From the cell containing the given text, extract its center point as [x, y] coordinate. 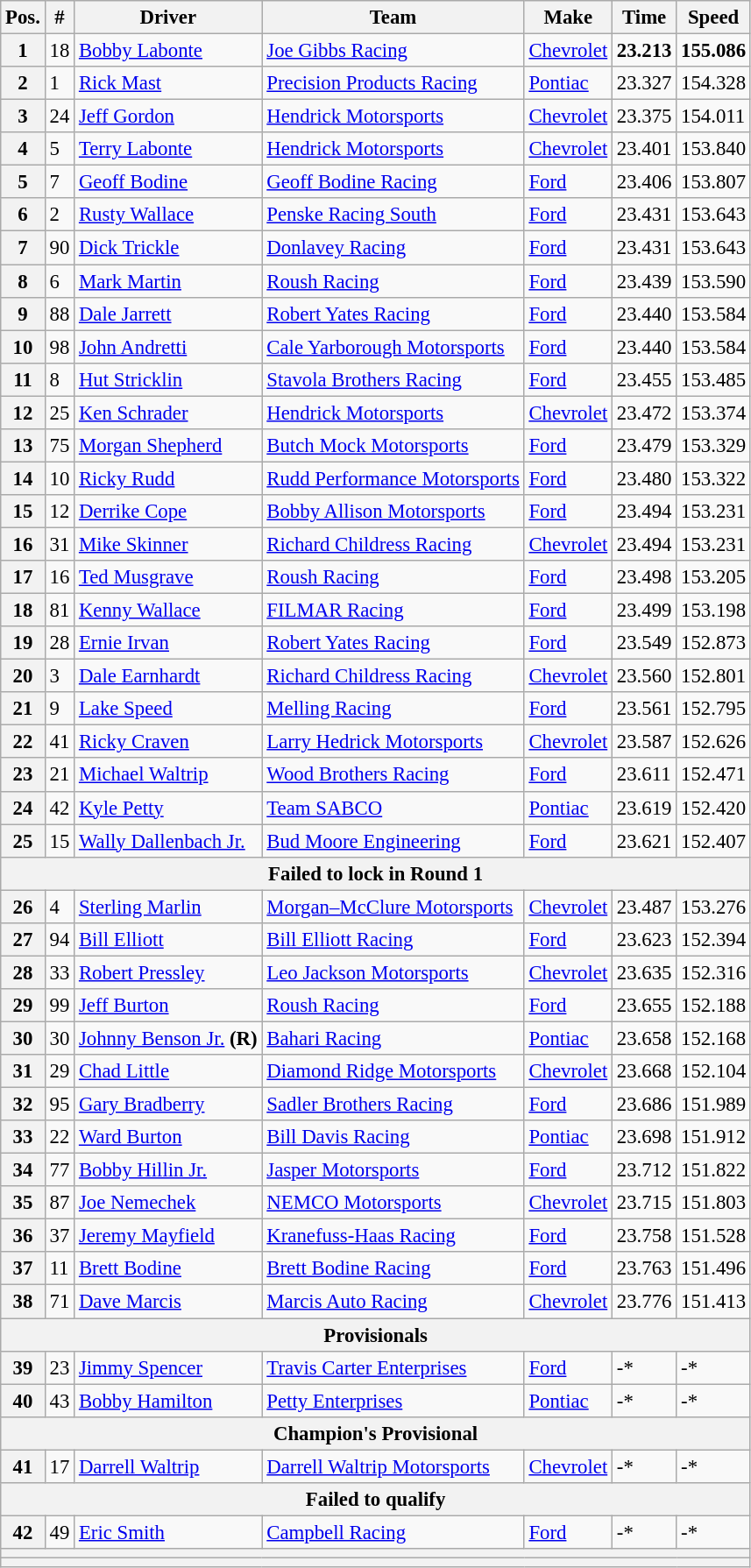
Butch Mock Motorsports [393, 446]
36 [23, 1236]
Bill Elliott [168, 940]
Travis Carter Enterprises [393, 1367]
152.104 [713, 1071]
151.528 [713, 1236]
Make [568, 18]
Geoff Bodine [168, 182]
Bill Elliott Racing [393, 940]
FILMAR Racing [393, 611]
Kyle Petty [168, 808]
23.698 [645, 1137]
Dick Trickle [168, 248]
23.621 [645, 841]
153.590 [713, 281]
Champion's Provisional [376, 1433]
Stavola Brothers Racing [393, 379]
Sterling Marlin [168, 907]
90 [60, 248]
23.758 [645, 1236]
154.011 [713, 117]
23.668 [645, 1071]
Speed [713, 18]
Melling Racing [393, 709]
23.472 [645, 413]
Driver [168, 18]
Jimmy Spencer [168, 1367]
153.807 [713, 182]
152.188 [713, 1006]
23.587 [645, 742]
Penske Racing South [393, 215]
Brett Bodine Racing [393, 1269]
Jeff Gordon [168, 117]
40 [23, 1401]
151.413 [713, 1302]
Geoff Bodine Racing [393, 182]
Joe Nemechek [168, 1203]
Derrike Cope [168, 512]
32 [23, 1105]
49 [60, 1532]
Rusty Wallace [168, 215]
Pos. [23, 18]
Bahari Racing [393, 1038]
Donlavey Racing [393, 248]
Jeremy Mayfield [168, 1236]
Larry Hedrick Motorsports [393, 742]
23.406 [645, 182]
Bobby Hillin Jr. [168, 1170]
23.686 [645, 1105]
19 [23, 643]
153.329 [713, 446]
87 [60, 1203]
Ricky Craven [168, 742]
Dale Earnhardt [168, 676]
23.327 [645, 83]
152.420 [713, 808]
23.763 [645, 1269]
95 [60, 1105]
151.989 [713, 1105]
23.635 [645, 972]
153.205 [713, 577]
151.912 [713, 1137]
23.611 [645, 775]
23.549 [645, 643]
23.487 [645, 907]
Darrell Waltrip [168, 1466]
38 [23, 1302]
Hut Stricklin [168, 379]
23.401 [645, 149]
152.394 [713, 940]
71 [60, 1302]
Ward Burton [168, 1137]
Eric Smith [168, 1532]
94 [60, 940]
John Andretti [168, 347]
Mike Skinner [168, 544]
Michael Waltrip [168, 775]
88 [60, 314]
Bill Davis Racing [393, 1137]
23.561 [645, 709]
152.316 [713, 972]
Morgan–McClure Motorsports [393, 907]
26 [23, 907]
Dale Jarrett [168, 314]
151.496 [713, 1269]
Terry Labonte [168, 149]
154.328 [713, 83]
Wally Dallenbach Jr. [168, 841]
Dave Marcis [168, 1302]
Team [393, 18]
Ricky Rudd [168, 478]
23.480 [645, 478]
Bobby Labonte [168, 51]
Bud Moore Engineering [393, 841]
35 [23, 1203]
151.822 [713, 1170]
Bobby Allison Motorsports [393, 512]
153.276 [713, 907]
Failed to lock in Round 1 [376, 873]
Marcis Auto Racing [393, 1302]
Gary Bradberry [168, 1105]
Joe Gibbs Racing [393, 51]
23.776 [645, 1302]
Team SABCO [393, 808]
153.485 [713, 379]
23.498 [645, 577]
153.322 [713, 478]
23.712 [645, 1170]
27 [23, 940]
152.407 [713, 841]
# [60, 18]
Failed to qualify [376, 1500]
152.801 [713, 676]
Provisionals [376, 1335]
Precision Products Racing [393, 83]
Bobby Hamilton [168, 1401]
43 [60, 1401]
Mark Martin [168, 281]
Sadler Brothers Racing [393, 1105]
23.560 [645, 676]
155.086 [713, 51]
23.439 [645, 281]
81 [60, 611]
Johnny Benson Jr. (R) [168, 1038]
Leo Jackson Motorsports [393, 972]
14 [23, 478]
152.873 [713, 643]
Chad Little [168, 1071]
Kenny Wallace [168, 611]
Campbell Racing [393, 1532]
Jasper Motorsports [393, 1170]
Rudd Performance Motorsports [393, 478]
152.795 [713, 709]
34 [23, 1170]
Ken Schrader [168, 413]
23.623 [645, 940]
153.198 [713, 611]
Rick Mast [168, 83]
23.619 [645, 808]
Ernie Irvan [168, 643]
23.213 [645, 51]
152.471 [713, 775]
99 [60, 1006]
Ted Musgrave [168, 577]
Darrell Waltrip Motorsports [393, 1466]
39 [23, 1367]
NEMCO Motorsports [393, 1203]
Morgan Shepherd [168, 446]
Petty Enterprises [393, 1401]
152.626 [713, 742]
75 [60, 446]
23.375 [645, 117]
Robert Pressley [168, 972]
23.715 [645, 1203]
Kranefuss-Haas Racing [393, 1236]
98 [60, 347]
23.455 [645, 379]
151.803 [713, 1203]
Diamond Ridge Motorsports [393, 1071]
23.658 [645, 1038]
20 [23, 676]
152.168 [713, 1038]
Jeff Burton [168, 1006]
23.655 [645, 1006]
23.479 [645, 446]
Brett Bodine [168, 1269]
Lake Speed [168, 709]
77 [60, 1170]
Wood Brothers Racing [393, 775]
153.840 [713, 149]
23.499 [645, 611]
153.374 [713, 413]
Cale Yarborough Motorsports [393, 347]
13 [23, 446]
Time [645, 18]
